Extract the (X, Y) coordinate from the center of the cell holding the provided text.  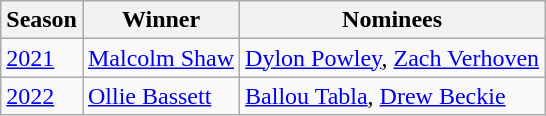
2021 (42, 58)
Ballou Tabla, Drew Beckie (392, 96)
Season (42, 20)
Dylon Powley, Zach Verhoven (392, 58)
Malcolm Shaw (160, 58)
2022 (42, 96)
Nominees (392, 20)
Winner (160, 20)
Ollie Bassett (160, 96)
